Return [X, Y] of the center of cell containing provided text 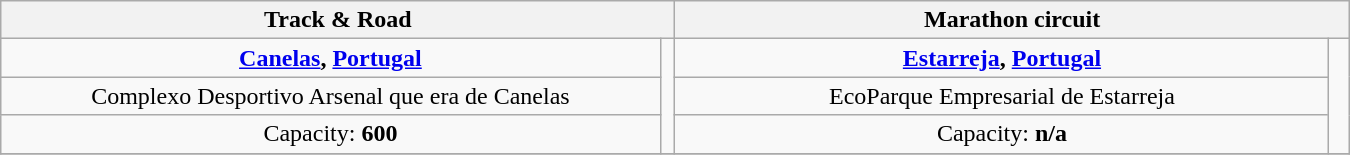
Capacity: n/a [1002, 134]
EcoParque Empresarial de Estarreja [1002, 96]
Estarreja, Portugal [1002, 58]
Capacity: 600 [330, 134]
Complexo Desportivo Arsenal que era de Canelas [330, 96]
Track & Road [338, 20]
Canelas, Portugal [330, 58]
Marathon circuit [1012, 20]
